Extract the (X, Y) coordinate from the center of the cell holding the provided text.  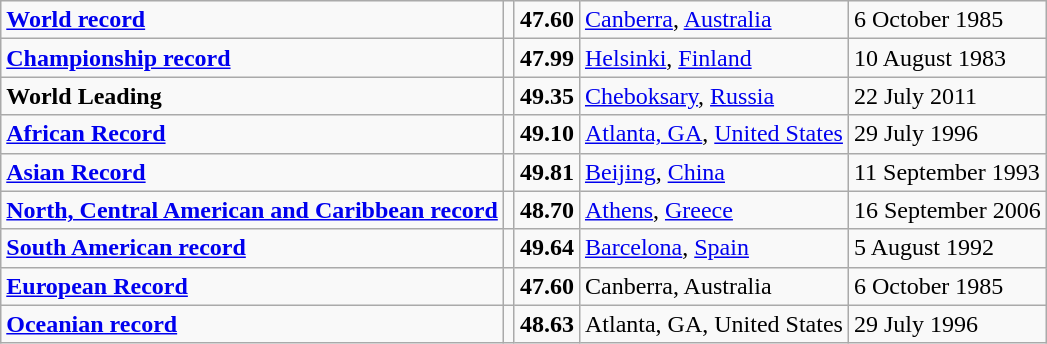
49.81 (546, 172)
5 August 1992 (947, 248)
World record (252, 20)
Athens, Greece (714, 210)
Oceanian record (252, 324)
World Leading (252, 96)
22 July 2011 (947, 96)
Barcelona, Spain (714, 248)
49.10 (546, 134)
16 September 2006 (947, 210)
47.99 (546, 58)
Championship record (252, 58)
European Record (252, 286)
South American record (252, 248)
Helsinki, Finland (714, 58)
11 September 1993 (947, 172)
North, Central American and Caribbean record (252, 210)
Asian Record (252, 172)
Beijing, China (714, 172)
African Record (252, 134)
10 August 1983 (947, 58)
Cheboksary, Russia (714, 96)
49.35 (546, 96)
49.64 (546, 248)
48.63 (546, 324)
48.70 (546, 210)
